Find where the given text appears and provide that cell's center as (X, Y) coordinate. 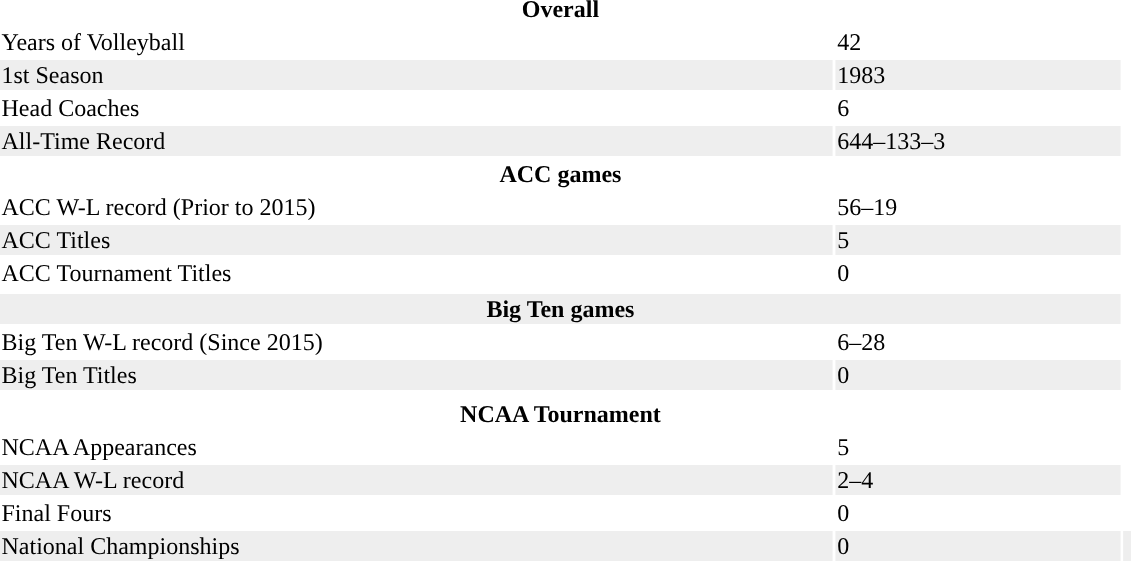
6 (978, 108)
ACC W-L record (Prior to 2015) (416, 207)
All-Time Record (416, 141)
NCAA W-L record (416, 480)
Big Ten games (560, 309)
42 (978, 42)
Big Ten W-L record (Since 2015) (416, 342)
644–133–3 (978, 141)
Years of Volleyball (416, 42)
NCAA Tournament (560, 414)
Big Ten Titles (416, 375)
ACC Titles (416, 240)
ACC games (560, 174)
6–28 (978, 342)
Head Coaches (416, 108)
1st Season (416, 75)
Final Fours (416, 513)
ACC Tournament Titles (416, 273)
National Championships (416, 546)
56–19 (978, 207)
1983 (978, 75)
2–4 (978, 480)
NCAA Appearances (416, 447)
